Detect which cell encompasses the target text, then output its (x, y) center coordinate. 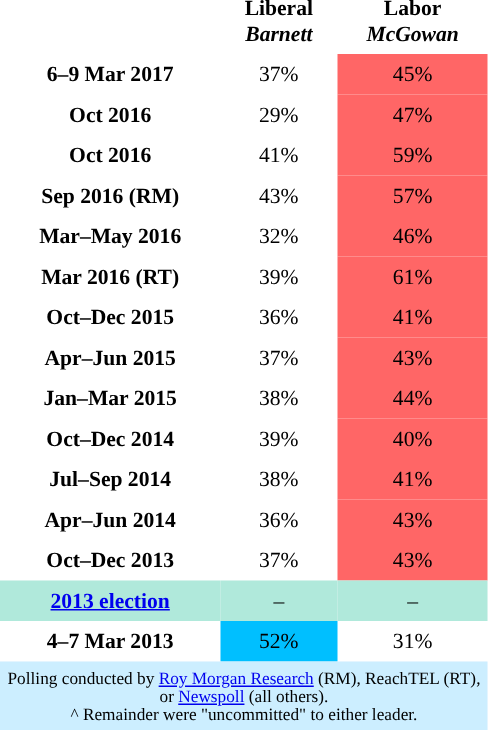
Polling conducted by Roy Morgan Research (RM), ReachTEL (RT),or Newspoll (all others).^ Remainder were "uncommitted" to either leader. (244, 696)
4–7 Mar 2013 (110, 641)
6–9 Mar 2017 (110, 74)
57% (412, 195)
31% (412, 641)
44% (412, 398)
32% (278, 236)
52% (278, 641)
Jul–Sep 2014 (110, 479)
Oct–Dec 2013 (110, 560)
Oct–Dec 2015 (110, 317)
Sep 2016 (RM) (110, 195)
46% (412, 236)
Mar 2016 (RT) (110, 276)
Oct–Dec 2014 (110, 438)
Apr–Jun 2014 (110, 519)
29% (278, 114)
59% (412, 155)
61% (412, 276)
47% (412, 114)
45% (412, 74)
Apr–Jun 2015 (110, 357)
Jan–Mar 2015 (110, 398)
2013 election (110, 600)
Mar–May 2016 (110, 236)
40% (412, 438)
